Search for the cell housing the specified text and yield its [X, Y] center coordinate. 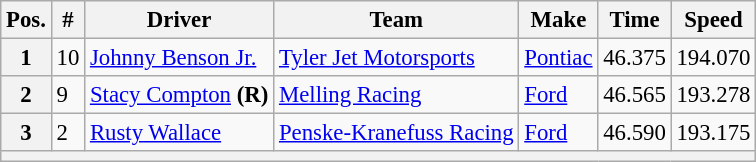
Speed [714, 20]
Pontiac [558, 58]
Team [396, 20]
# [68, 20]
10 [68, 58]
193.175 [714, 133]
1 [26, 58]
Time [634, 20]
46.375 [634, 58]
Johnny Benson Jr. [180, 58]
9 [68, 95]
Tyler Jet Motorsports [396, 58]
Make [558, 20]
Pos. [26, 20]
Melling Racing [396, 95]
3 [26, 133]
Penske-Kranefuss Racing [396, 133]
193.278 [714, 95]
Driver [180, 20]
Rusty Wallace [180, 133]
Stacy Compton (R) [180, 95]
194.070 [714, 58]
46.590 [634, 133]
46.565 [634, 95]
